Identify which cell holds the provided text, then report its [X, Y] central coordinate. 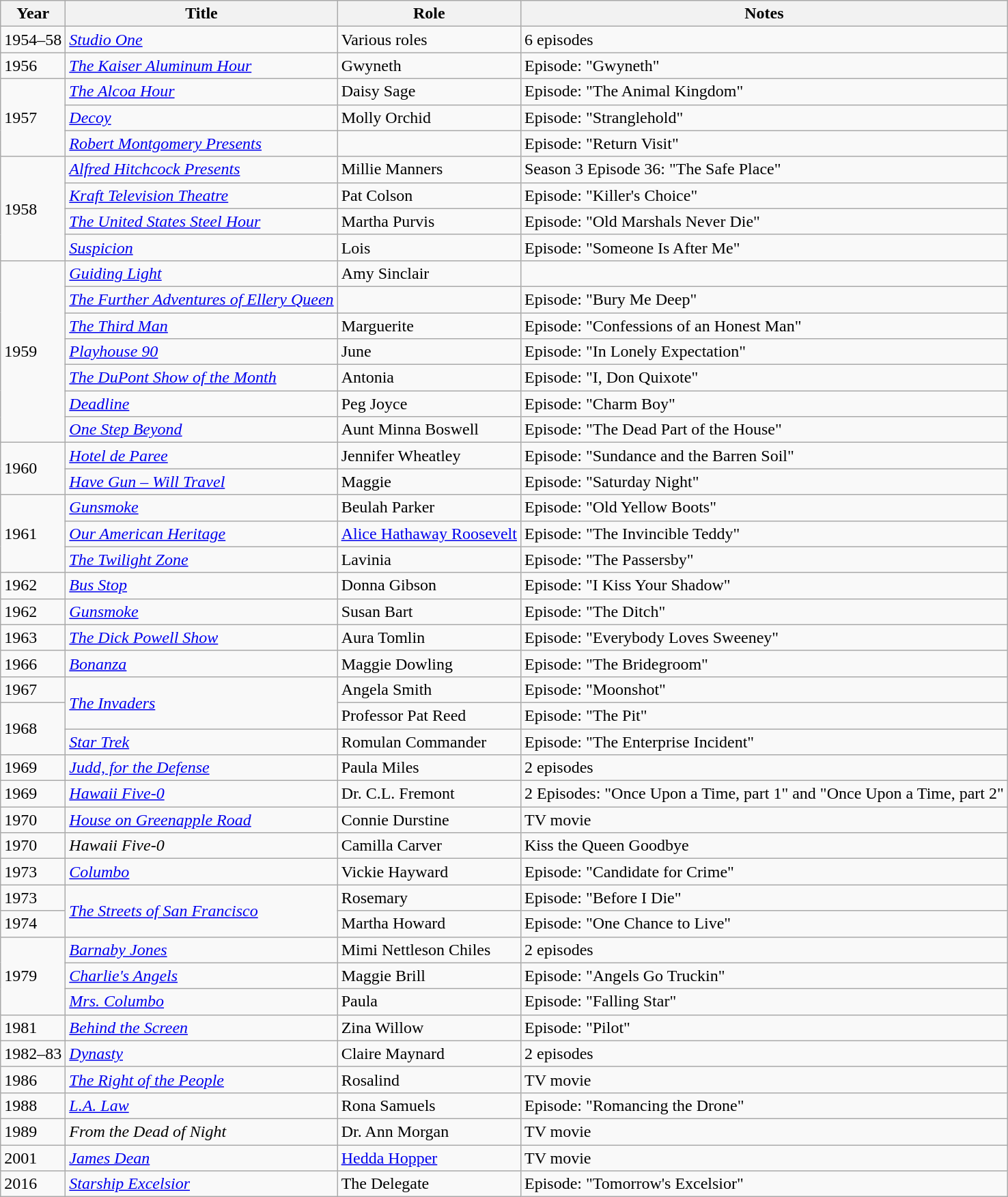
Daisy Sage [429, 92]
Episode: "Angels Go Truckin" [764, 976]
Connie Durstine [429, 820]
The Right of the People [201, 1079]
The Twilight Zone [201, 560]
Aunt Minna Boswell [429, 430]
Episode: "In Lonely Expectation" [764, 352]
Suspicion [201, 247]
Behind the Screen [201, 1028]
Episode: "The Bridegroom" [764, 663]
Episode: "Saturday Night" [764, 482]
1960 [33, 469]
Star Trek [201, 741]
Claire Maynard [429, 1054]
The Further Adventures of Ellery Queen [201, 299]
Columbo [201, 872]
1989 [33, 1131]
Episode: "The Enterprise Incident" [764, 741]
Hotel de Paree [201, 456]
1954–58 [33, 40]
Our American Heritage [201, 534]
The DuPont Show of the Month [201, 378]
Alice Hathaway Roosevelt [429, 534]
The Third Man [201, 326]
The Invaders [201, 702]
1986 [33, 1079]
Episode: "Charm Boy" [764, 404]
Bus Stop [201, 586]
The United States Steel Hour [201, 221]
Episode: "Before I Die" [764, 898]
Episode: "Everybody Loves Sweeney" [764, 637]
Judd, for the Defense [201, 768]
Jennifer Wheatley [429, 456]
Paula [429, 1002]
Episode: "Old Yellow Boots" [764, 508]
Rona Samuels [429, 1105]
Episode: "Bury Me Deep" [764, 299]
Maggie Dowling [429, 663]
Episode: "Confessions of an Honest Man" [764, 326]
Mrs. Columbo [201, 1002]
Bonanza [201, 663]
1968 [33, 728]
Beulah Parker [429, 508]
Year [33, 14]
Studio One [201, 40]
Episode: "The Dead Part of the House" [764, 430]
Episode: "Killer's Choice" [764, 195]
The Kaiser Aluminum Hour [201, 66]
Kiss the Queen Goodbye [764, 846]
1966 [33, 663]
Various roles [429, 40]
1958 [33, 208]
Dynasty [201, 1054]
Alfred Hitchcock Presents [201, 169]
Rosemary [429, 898]
Episode: "The Passersby" [764, 560]
Episode: "Gwyneth" [764, 66]
The Dick Powell Show [201, 637]
Episode: "The Animal Kingdom" [764, 92]
Barnaby Jones [201, 950]
Rosalind [429, 1079]
1963 [33, 637]
Episode: "Return Visit" [764, 143]
Dr. C.L. Fremont [429, 794]
Kraft Television Theatre [201, 195]
Antonia [429, 378]
1982–83 [33, 1054]
Episode: "The Ditch" [764, 611]
Robert Montgomery Presents [201, 143]
Episode: "Romancing the Drone" [764, 1105]
Zina Willow [429, 1028]
Hedda Hopper [429, 1158]
1967 [33, 689]
Pat Colson [429, 195]
1959 [33, 351]
Camilla Carver [429, 846]
1961 [33, 534]
Episode: "Moonshot" [764, 689]
Lavinia [429, 560]
Episode: "I, Don Quixote" [764, 378]
Episode: "The Invincible Teddy" [764, 534]
Aura Tomlin [429, 637]
Episode: "Candidate for Crime" [764, 872]
Role [429, 14]
Have Gun – Will Travel [201, 482]
Deadline [201, 404]
Vickie Hayward [429, 872]
Decoy [201, 118]
Amy Sinclair [429, 273]
Episode: "Sundance and the Barren Soil" [764, 456]
Professor Pat Reed [429, 715]
Episode: "The Pit" [764, 715]
6 episodes [764, 40]
Episode: "I Kiss Your Shadow" [764, 586]
Episode: "Falling Star" [764, 1002]
2 Episodes: "Once Upon a Time, part 1" and "Once Upon a Time, part 2" [764, 794]
The Delegate [429, 1184]
Episode: "Stranglehold" [764, 118]
1988 [33, 1105]
2016 [33, 1184]
The Alcoa Hour [201, 92]
Episode: "Old Marshals Never Die" [764, 221]
1974 [33, 924]
Martha Howard [429, 924]
Molly Orchid [429, 118]
Susan Bart [429, 611]
Marguerite [429, 326]
1956 [33, 66]
Episode: "Someone Is After Me" [764, 247]
2001 [33, 1158]
Martha Purvis [429, 221]
House on Greenapple Road [201, 820]
Episode: "Tomorrow's Excelsior" [764, 1184]
Gwyneth [429, 66]
Dr. Ann Morgan [429, 1131]
Romulan Commander [429, 741]
From the Dead of Night [201, 1131]
Title [201, 14]
1957 [33, 118]
Lois [429, 247]
Maggie Brill [429, 976]
Maggie [429, 482]
June [429, 352]
1979 [33, 976]
Millie Manners [429, 169]
Notes [764, 14]
1981 [33, 1028]
Donna Gibson [429, 586]
Season 3 Episode 36: "The Safe Place" [764, 169]
James Dean [201, 1158]
One Step Beyond [201, 430]
Episode: "Pilot" [764, 1028]
Peg Joyce [429, 404]
The Streets of San Francisco [201, 911]
Playhouse 90 [201, 352]
Starship Excelsior [201, 1184]
L.A. Law [201, 1105]
Episode: "One Chance to Live" [764, 924]
Guiding Light [201, 273]
Angela Smith [429, 689]
Paula Miles [429, 768]
Charlie's Angels [201, 976]
Mimi Nettleson Chiles [429, 950]
